Identify which cell holds the provided text, then report its [X, Y] central coordinate. 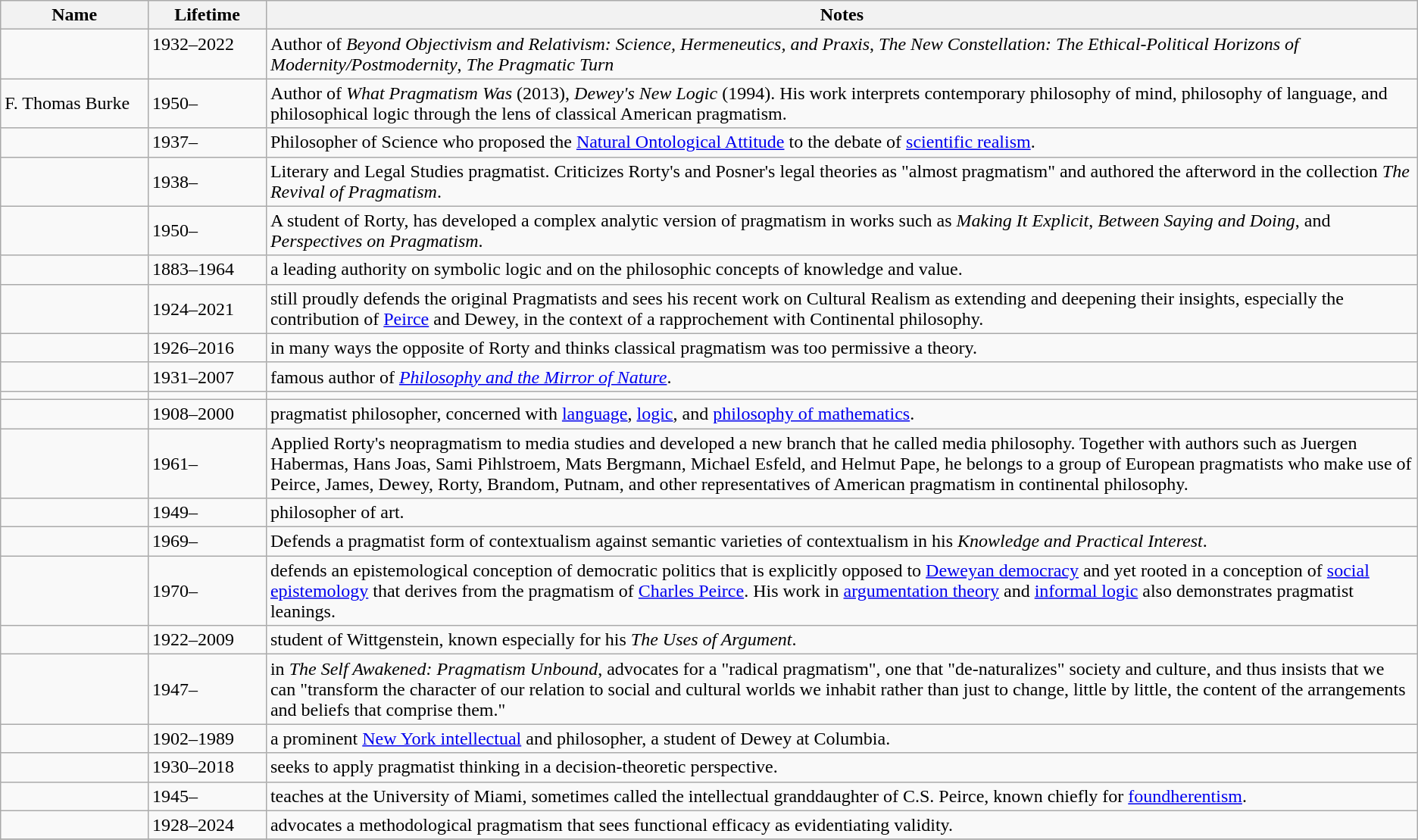
1926–2016 [208, 348]
student of Wittgenstein, known especially for his The Uses of Argument. [842, 640]
1930–2018 [208, 767]
1961– [208, 464]
1924–2021 [208, 309]
1931–2007 [208, 376]
1883–1964 [208, 270]
seeks to apply pragmatist thinking in a decision-theoretic perspective. [842, 767]
Defends a pragmatist form of contextualism against semantic varieties of contextualism in his Knowledge and Practical Interest. [842, 542]
a leading authority on symbolic logic and on the philosophic concepts of knowledge and value. [842, 270]
1947– [208, 689]
1938– [208, 182]
F. Thomas Burke [74, 103]
1902–1989 [208, 739]
1932–2022 [208, 55]
1928–2024 [208, 825]
Philosopher of Science who proposed the Natural Ontological Attitude to the debate of scientific realism. [842, 142]
Lifetime [208, 15]
advocates a methodological pragmatism that sees functional efficacy as evidentiating validity. [842, 825]
1949– [208, 513]
1969– [208, 542]
1970– [208, 591]
famous author of Philosophy and the Mirror of Nature. [842, 376]
1945– [208, 796]
pragmatist philosopher, concerned with language, logic, and philosophy of mathematics. [842, 414]
1922–2009 [208, 640]
a prominent New York intellectual and philosopher, a student of Dewey at Columbia. [842, 739]
philosopher of art. [842, 513]
1937– [208, 142]
Notes [842, 15]
in many ways the opposite of Rorty and thinks classical pragmatism was too permissive a theory. [842, 348]
1908–2000 [208, 414]
Name [74, 15]
teaches at the University of Miami, sometimes called the intellectual granddaughter of C.S. Peirce, known chiefly for foundherentism. [842, 796]
